Find where the given text appears and provide that cell's center as [x, y] coordinate. 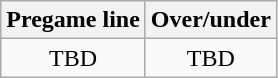
Over/under [210, 20]
Pregame line [74, 20]
